Capture the cell that displays the provided text and extract its [X, Y] central coordinate. 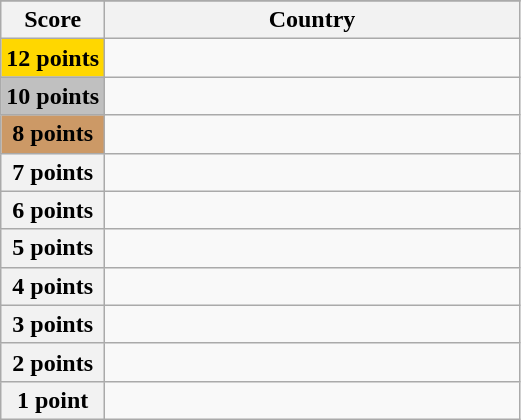
Country [312, 20]
10 points [53, 96]
8 points [53, 134]
4 points [53, 286]
6 points [53, 210]
2 points [53, 362]
7 points [53, 172]
5 points [53, 248]
Score [53, 20]
12 points [53, 58]
1 point [53, 400]
3 points [53, 324]
